Detect which cell encompasses the target text, then output its (X, Y) center coordinate. 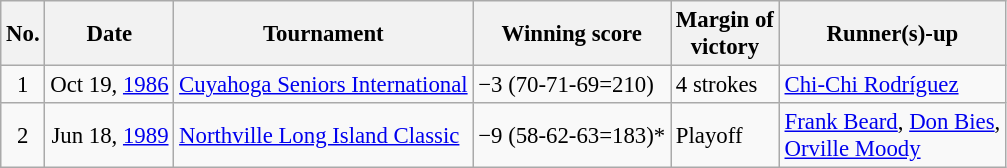
Northville Long Island Classic (324, 136)
−3 (70-71-69=210) (572, 85)
Jun 18, 1989 (110, 136)
2 (23, 136)
Frank Beard, Don Bies, Orville Moody (892, 136)
Oct 19, 1986 (110, 85)
−9 (58-62-63=183)* (572, 136)
Runner(s)-up (892, 34)
Chi-Chi Rodríguez (892, 85)
Winning score (572, 34)
1 (23, 85)
No. (23, 34)
4 strokes (726, 85)
Tournament (324, 34)
Date (110, 34)
Playoff (726, 136)
Margin ofvictory (726, 34)
Cuyahoga Seniors International (324, 85)
